Detect which cell encompasses the target text, then output its [X, Y] center coordinate. 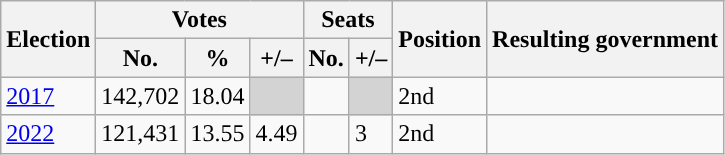
2022 [48, 134]
3 [370, 134]
121,431 [140, 134]
Resulting government [606, 39]
4.49 [276, 134]
18.04 [218, 96]
Seats [348, 20]
13.55 [218, 134]
Votes [200, 20]
142,702 [140, 96]
2017 [48, 96]
% [218, 58]
Position [440, 39]
Election [48, 39]
